Detect which cell encompasses the target text, then output its (X, Y) center coordinate. 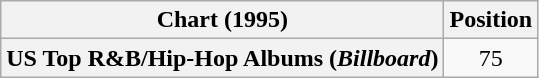
75 (491, 58)
US Top R&B/Hip-Hop Albums (Billboard) (222, 58)
Chart (1995) (222, 20)
Position (491, 20)
